Search for the cell housing the specified text and yield its (X, Y) center coordinate. 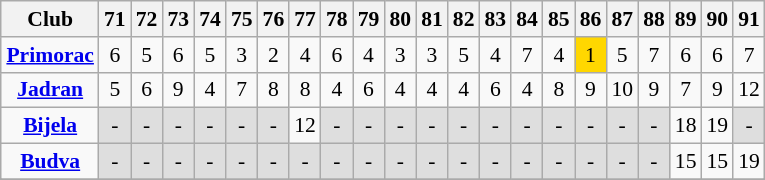
80 (400, 19)
84 (527, 19)
76 (274, 19)
Budva (50, 162)
2 (274, 55)
71 (115, 19)
82 (464, 19)
1 (591, 55)
81 (432, 19)
85 (559, 19)
79 (369, 19)
Club (50, 19)
74 (210, 19)
75 (242, 19)
Bijela (50, 126)
87 (622, 19)
72 (147, 19)
83 (496, 19)
73 (178, 19)
86 (591, 19)
Jadran (50, 90)
10 (622, 90)
91 (749, 19)
88 (654, 19)
90 (717, 19)
Primorac (50, 55)
18 (686, 126)
77 (305, 19)
78 (337, 19)
89 (686, 19)
